Identify which cell holds the provided text, then report its (x, y) central coordinate. 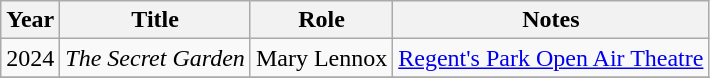
Role (321, 20)
Regent's Park Open Air Theatre (551, 58)
Notes (551, 20)
Year (30, 20)
Title (156, 20)
Mary Lennox (321, 58)
2024 (30, 58)
The Secret Garden (156, 58)
